For the text-containing cell, return its midpoint in (X, Y) coordinate format. 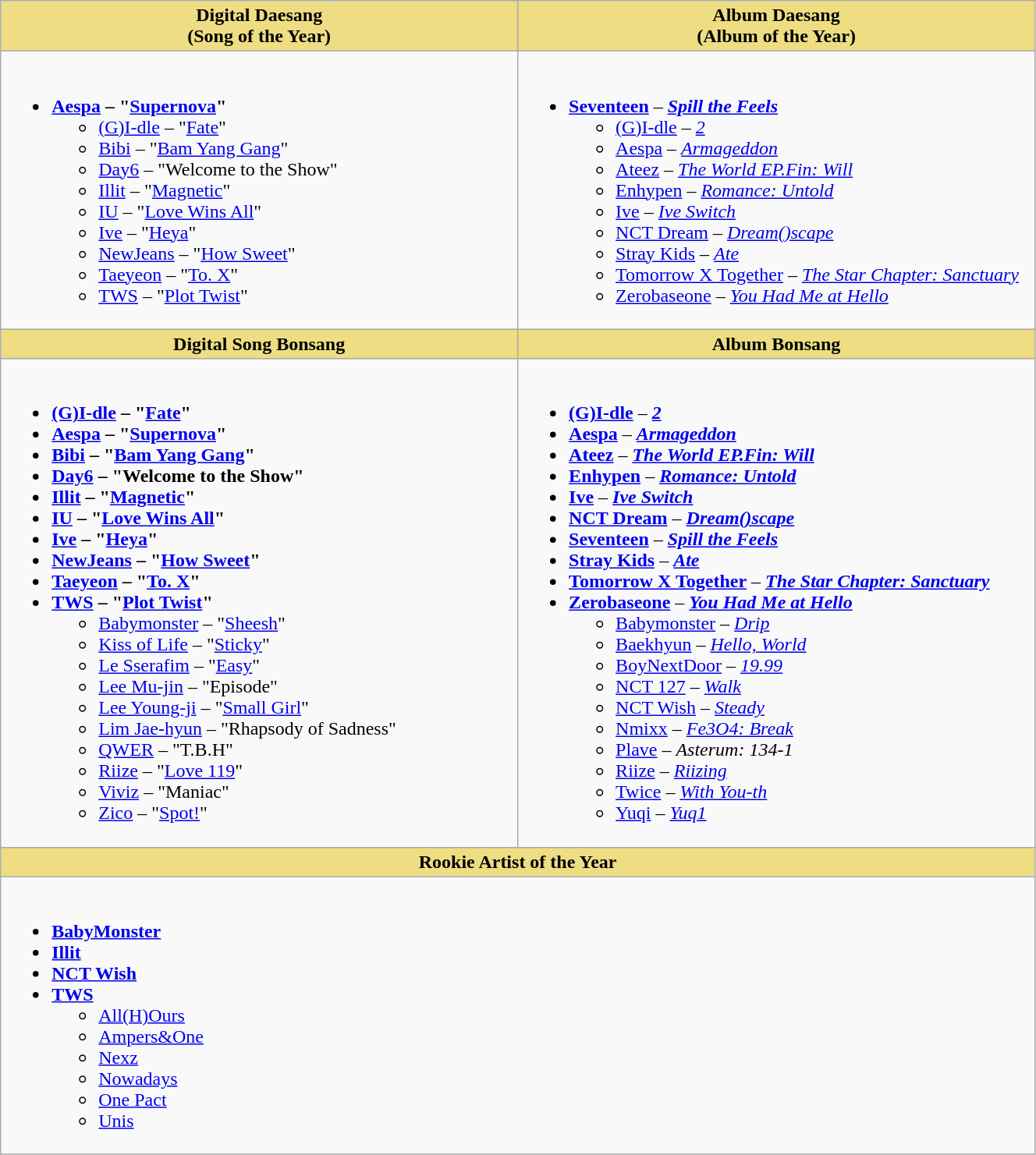
Album Bonsang (777, 344)
Digital Daesang (Song of the Year) (259, 27)
Digital Song Bonsang (259, 344)
Rookie Artist of the Year (518, 862)
Album Daesang (Album of the Year) (777, 27)
BabyMonsterIllitNCT WishTWSAll(H)OursAmpers&OneNexzNowadaysOne PactUnis (518, 1015)
